Capture the cell that displays the provided text and extract its [X, Y] central coordinate. 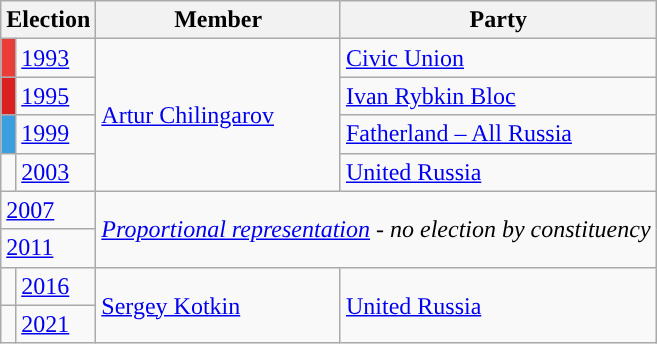
1995 [56, 96]
Election [48, 20]
Party [498, 20]
Artur Chilingarov [218, 115]
Proportional representation - no election by constituency [376, 229]
2016 [56, 286]
2003 [56, 172]
2007 [48, 210]
1993 [56, 58]
Ivan Rybkin Bloc [498, 96]
Fatherland – All Russia [498, 134]
Civic Union [498, 58]
Sergey Kotkin [218, 305]
Member [218, 20]
1999 [56, 134]
2011 [48, 248]
2021 [56, 324]
